Extract the [X, Y] coordinate from the center of the cell holding the provided text.  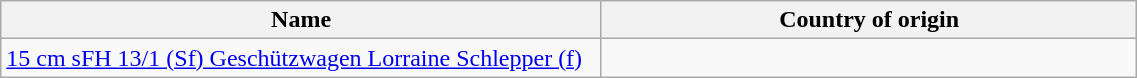
Name [302, 20]
Country of origin [868, 20]
15 cm sFH 13/1 (Sf) Geschützwagen Lorraine Schlepper (f) [302, 58]
